For the text-containing cell, return its midpoint in (x, y) coordinate format. 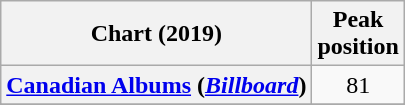
Chart (2019) (156, 34)
Peakposition (358, 34)
Canadian Albums (Billboard) (156, 85)
81 (358, 85)
